Find where the given text appears and provide that cell's center as (x, y) coordinate. 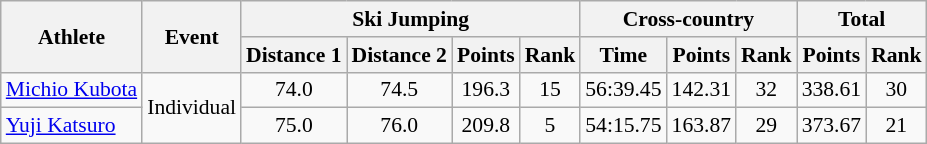
Total (862, 19)
Michio Kubota (72, 90)
Ski Jumping (410, 19)
Time (623, 55)
338.61 (832, 90)
56:39.45 (623, 90)
15 (550, 90)
Yuji Katsuro (72, 126)
Athlete (72, 36)
142.31 (702, 90)
75.0 (294, 126)
209.8 (486, 126)
Cross-country (688, 19)
Event (192, 36)
32 (766, 90)
30 (896, 90)
74.5 (400, 90)
Distance 1 (294, 55)
21 (896, 126)
76.0 (400, 126)
196.3 (486, 90)
74.0 (294, 90)
373.67 (832, 126)
Individual (192, 108)
29 (766, 126)
54:15.75 (623, 126)
163.87 (702, 126)
Distance 2 (400, 55)
5 (550, 126)
